Extract the (X, Y) coordinate from the center of the cell holding the provided text.  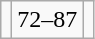
72–87 (48, 20)
